Identify which cell holds the provided text, then report its [x, y] central coordinate. 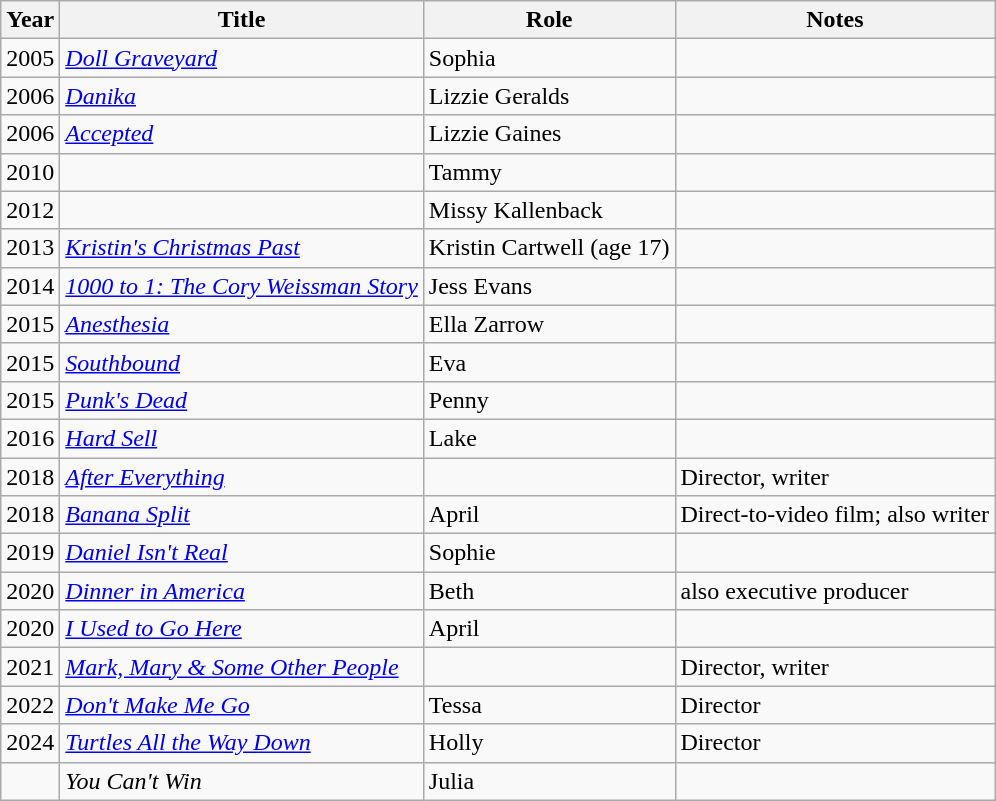
also executive producer [835, 591]
Lizzie Geralds [549, 96]
2010 [30, 172]
Dinner in America [242, 591]
2022 [30, 705]
Hard Sell [242, 438]
Punk's Dead [242, 400]
After Everything [242, 477]
Don't Make Me Go [242, 705]
Lizzie Gaines [549, 134]
Mark, Mary & Some Other People [242, 667]
Danika [242, 96]
Jess Evans [549, 286]
Banana Split [242, 515]
Tammy [549, 172]
Southbound [242, 362]
Kristin's Christmas Past [242, 248]
2024 [30, 743]
Title [242, 20]
Doll Graveyard [242, 58]
2012 [30, 210]
Direct-to-video film; also writer [835, 515]
2016 [30, 438]
I Used to Go Here [242, 629]
Sophie [549, 553]
2021 [30, 667]
Julia [549, 781]
Eva [549, 362]
Lake [549, 438]
2005 [30, 58]
Missy Kallenback [549, 210]
You Can't Win [242, 781]
Notes [835, 20]
Kristin Cartwell (age 17) [549, 248]
Beth [549, 591]
Anesthesia [242, 324]
Daniel Isn't Real [242, 553]
Holly [549, 743]
2019 [30, 553]
Accepted [242, 134]
Tessa [549, 705]
Sophia [549, 58]
2014 [30, 286]
Turtles All the Way Down [242, 743]
Year [30, 20]
Role [549, 20]
2013 [30, 248]
1000 to 1: The Cory Weissman Story [242, 286]
Penny [549, 400]
Ella Zarrow [549, 324]
